Provide the (X, Y) coordinate of the cell's center where the given text is located.  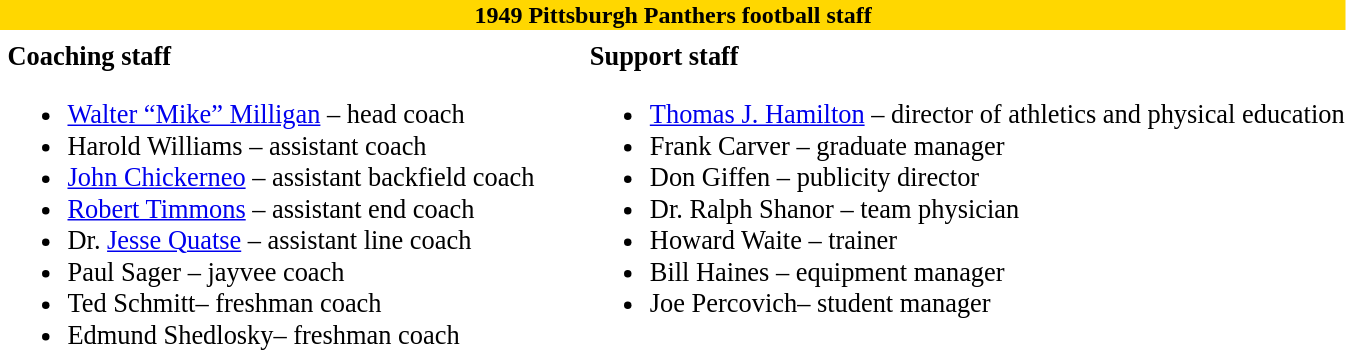
1949 Pittsburgh Panthers football staff (673, 15)
